For the text-containing cell, return its midpoint in (X, Y) coordinate format. 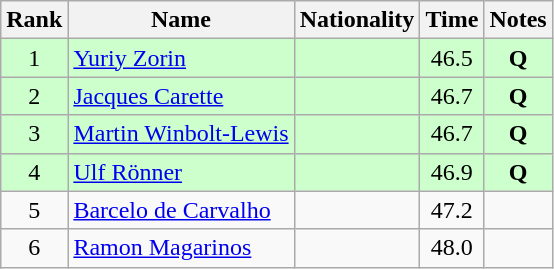
48.0 (452, 248)
Barcelo de Carvalho (181, 210)
46.5 (452, 58)
6 (34, 248)
Yuriy Zorin (181, 58)
3 (34, 134)
Martin Winbolt-Lewis (181, 134)
46.9 (452, 172)
Notes (518, 20)
1 (34, 58)
Name (181, 20)
Jacques Carette (181, 96)
Ulf Rönner (181, 172)
47.2 (452, 210)
2 (34, 96)
Ramon Magarinos (181, 248)
4 (34, 172)
Nationality (357, 20)
Rank (34, 20)
5 (34, 210)
Time (452, 20)
